Output the [x, y] coordinate of the center of the cell containing the given text.  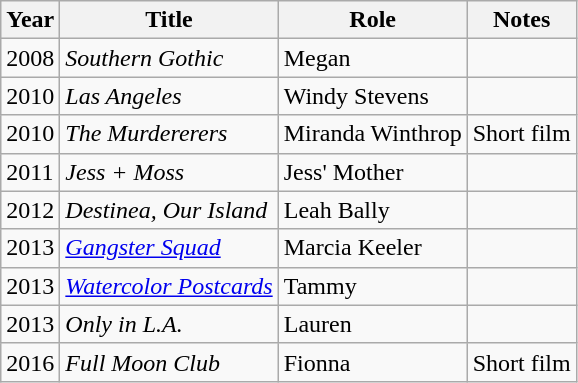
Leah Bally [372, 210]
Notes [522, 20]
2011 [30, 172]
Megan [372, 58]
Jess + Moss [169, 172]
Las Angeles [169, 96]
Year [30, 20]
2012 [30, 210]
Only in L.A. [169, 324]
Full Moon Club [169, 362]
Gangster Squad [169, 248]
2008 [30, 58]
Southern Gothic [169, 58]
Jess' Mother [372, 172]
Marcia Keeler [372, 248]
Role [372, 20]
Windy Stevens [372, 96]
Destinea, Our Island [169, 210]
2016 [30, 362]
Miranda Winthrop [372, 134]
Watercolor Postcards [169, 286]
Title [169, 20]
The Murdererers [169, 134]
Tammy [372, 286]
Fionna [372, 362]
Lauren [372, 324]
